For the text-containing cell, return its midpoint in (x, y) coordinate format. 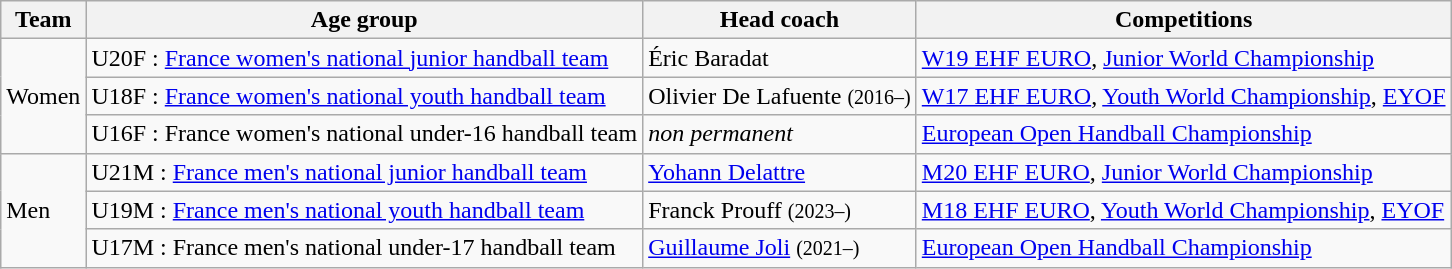
Olivier De Lafuente (2016–) (780, 96)
Guillaume Joli (2021–) (780, 248)
U21M : France men's national junior handball team (364, 172)
Men (44, 210)
non permanent (780, 134)
U20F : France women's national junior handball team (364, 58)
M20 EHF EURO, Junior World Championship (1184, 172)
W19 EHF EURO, Junior World Championship (1184, 58)
Team (44, 20)
U16F : France women's national under-16 handball team (364, 134)
Franck Prouff (2023–) (780, 210)
Women (44, 96)
U17M : France men's national under-17 handball team (364, 248)
U18F : France women's national youth handball team (364, 96)
Éric Baradat (780, 58)
U19M : France men's national youth handball team (364, 210)
Competitions (1184, 20)
Yohann Delattre (780, 172)
W17 EHF EURO, Youth World Championship, EYOF (1184, 96)
Head coach (780, 20)
Age group (364, 20)
M18 EHF EURO, Youth World Championship, EYOF (1184, 210)
